Pinpoint the cell where the given text exists, returning its [X, Y] midpoint coordinate. 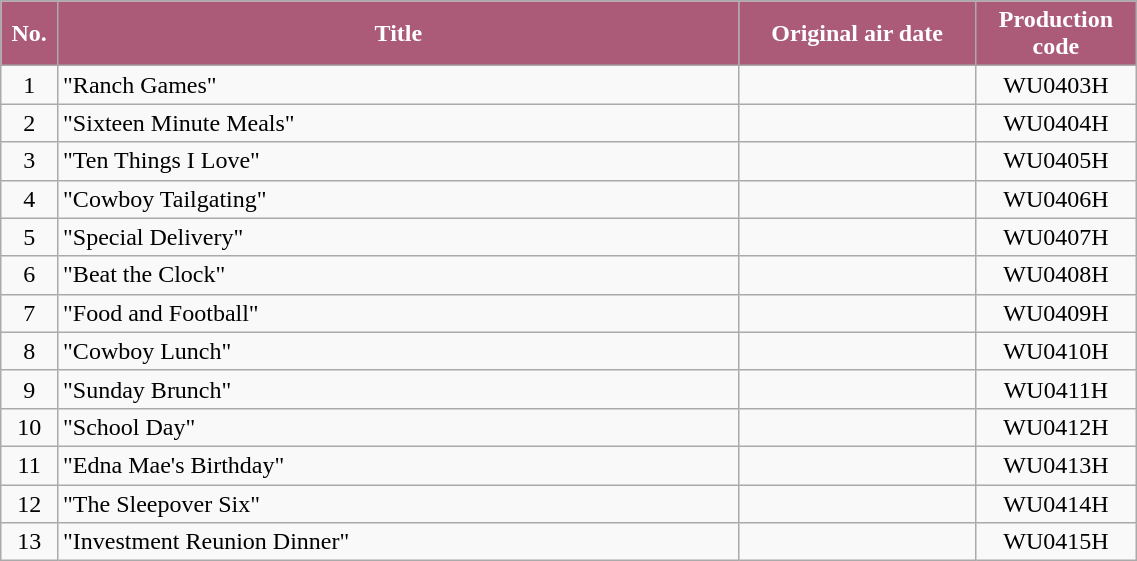
7 [30, 313]
WU0413H [1056, 465]
6 [30, 275]
10 [30, 427]
WU0409H [1056, 313]
5 [30, 237]
"Special Delivery" [399, 237]
WU0406H [1056, 199]
WU0407H [1056, 237]
"Sunday Brunch" [399, 389]
13 [30, 542]
"Ten Things I Love" [399, 161]
"The Sleepover Six" [399, 503]
4 [30, 199]
WU0415H [1056, 542]
8 [30, 351]
"Investment Reunion Dinner" [399, 542]
"Edna Mae's Birthday" [399, 465]
9 [30, 389]
WU0410H [1056, 351]
"Cowboy Lunch" [399, 351]
"Beat the Clock" [399, 275]
WU0414H [1056, 503]
Productioncode [1056, 34]
"Food and Football" [399, 313]
Title [399, 34]
2 [30, 123]
"School Day" [399, 427]
WU0408H [1056, 275]
"Sixteen Minute Meals" [399, 123]
WU0411H [1056, 389]
11 [30, 465]
"Ranch Games" [399, 85]
WU0405H [1056, 161]
WU0403H [1056, 85]
No. [30, 34]
"Cowboy Tailgating" [399, 199]
1 [30, 85]
WU0412H [1056, 427]
WU0404H [1056, 123]
Original air date [857, 34]
12 [30, 503]
3 [30, 161]
